Search for the cell housing the specified text and yield its [X, Y] center coordinate. 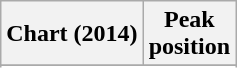
Peakposition [189, 34]
Chart (2014) [72, 34]
